Find where the given text appears and provide that cell's center as [X, Y] coordinate. 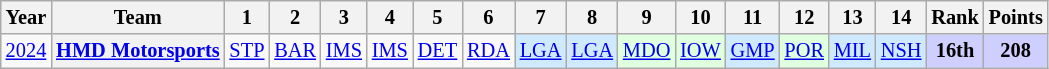
4 [390, 17]
STP [248, 51]
10 [700, 17]
3 [344, 17]
208 [1016, 51]
2024 [26, 51]
6 [488, 17]
14 [901, 17]
DET [438, 51]
Points [1016, 17]
7 [541, 17]
8 [592, 17]
MIL [852, 51]
NSH [901, 51]
BAR [295, 51]
IOW [700, 51]
Year [26, 17]
HMD Motorsports [138, 51]
13 [852, 17]
16th [954, 51]
11 [753, 17]
1 [248, 17]
RDA [488, 51]
2 [295, 17]
MDO [646, 51]
Team [138, 17]
9 [646, 17]
GMP [753, 51]
5 [438, 17]
Rank [954, 17]
POR [804, 51]
12 [804, 17]
